Search for the cell housing the specified text and yield its [X, Y] center coordinate. 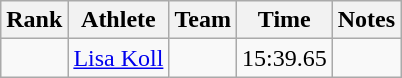
Rank [34, 20]
Team [203, 20]
Lisa Koll [118, 58]
15:39.65 [284, 58]
Time [284, 20]
Athlete [118, 20]
Notes [366, 20]
